For the text-containing cell, return its midpoint in [X, Y] coordinate format. 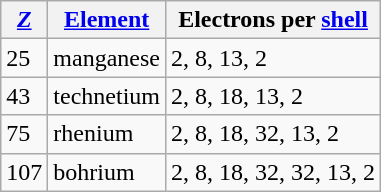
75 [24, 134]
25 [24, 58]
technetium [107, 96]
2, 8, 18, 32, 13, 2 [274, 134]
43 [24, 96]
2, 8, 13, 2 [274, 58]
Electrons per shell [274, 20]
2, 8, 18, 13, 2 [274, 96]
bohrium [107, 172]
2, 8, 18, 32, 32, 13, 2 [274, 172]
107 [24, 172]
Z [24, 20]
manganese [107, 58]
rhenium [107, 134]
Element [107, 20]
